Return the (x, y) coordinate for the center point of the cell that contains the specified text.  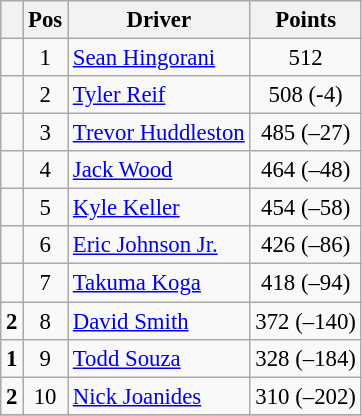
310 (–202) (306, 396)
512 (306, 58)
418 (–94) (306, 283)
Driver (160, 20)
5 (46, 208)
454 (–58) (306, 208)
Points (306, 20)
David Smith (160, 321)
508 (-4) (306, 95)
Todd Souza (160, 358)
7 (46, 283)
Takuma Koga (160, 283)
9 (46, 358)
6 (46, 245)
Tyler Reif (160, 95)
Sean Hingorani (160, 58)
426 (–86) (306, 245)
Eric Johnson Jr. (160, 245)
Jack Wood (160, 170)
372 (–140) (306, 321)
Pos (46, 20)
328 (–184) (306, 358)
10 (46, 396)
4 (46, 170)
Nick Joanides (160, 396)
Trevor Huddleston (160, 133)
8 (46, 321)
3 (46, 133)
464 (–48) (306, 170)
Kyle Keller (160, 208)
485 (–27) (306, 133)
